For the text-containing cell, return its midpoint in [X, Y] coordinate format. 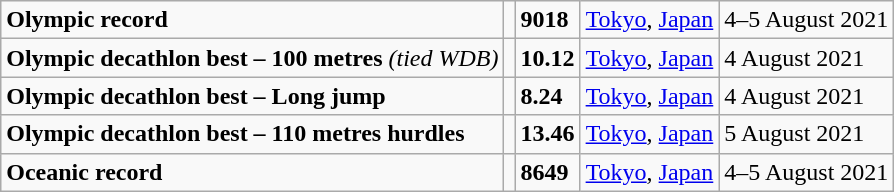
8.24 [548, 96]
Olympic decathlon best – 110 metres hurdles [252, 134]
8649 [548, 172]
Olympic decathlon best – Long jump [252, 96]
5 August 2021 [806, 134]
13.46 [548, 134]
Olympic decathlon best – 100 metres (tied WDB) [252, 58]
9018 [548, 20]
Oceanic record [252, 172]
Olympic record [252, 20]
10.12 [548, 58]
